Scan for the cell matching the given text and deliver its [x, y] coordinate at center. 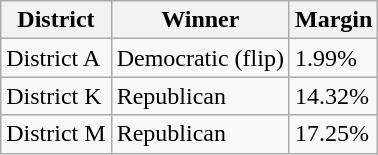
17.25% [333, 134]
1.99% [333, 58]
District [56, 20]
14.32% [333, 96]
District M [56, 134]
Margin [333, 20]
District A [56, 58]
Democratic (flip) [200, 58]
Winner [200, 20]
District K [56, 96]
